Return the (x, y) coordinate for the center point of the cell that contains the specified text.  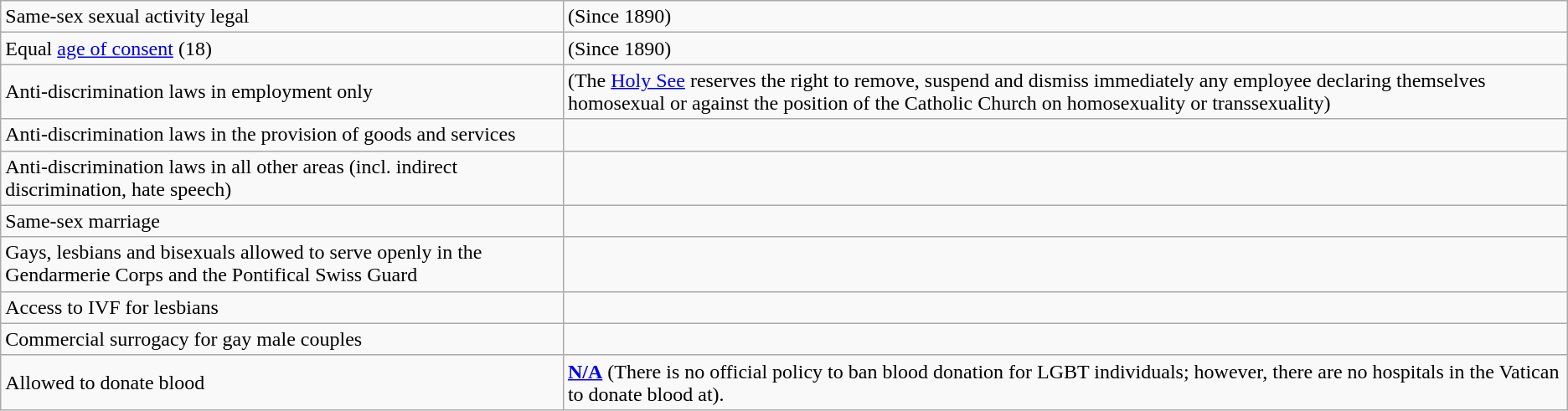
Commercial surrogacy for gay male couples (282, 339)
Anti-discrimination laws in all other areas (incl. indirect discrimination, hate speech) (282, 177)
Same-sex marriage (282, 221)
Gays, lesbians and bisexuals allowed to serve openly in the Gendarmerie Corps and the Pontifical Swiss Guard (282, 265)
Access to IVF for lesbians (282, 307)
Equal age of consent (18) (282, 49)
Same-sex sexual activity legal (282, 17)
Allowed to donate blood (282, 382)
Anti-discrimination laws in employment only (282, 92)
N/A (There is no official policy to ban blood donation for LGBT individuals; however, there are no hospitals in the Vatican to donate blood at). (1065, 382)
Anti-discrimination laws in the provision of goods and services (282, 135)
